Return (x, y) of the center of cell containing provided text 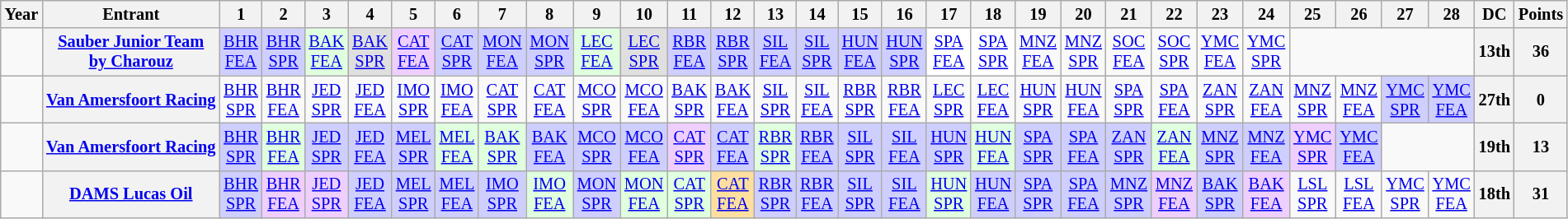
DC (1495, 14)
26 (1358, 14)
DAMS Lucas Oil (130, 194)
24 (1266, 14)
SOCSPR (1175, 52)
22 (1175, 14)
10 (643, 14)
25 (1312, 14)
13th (1495, 52)
23 (1220, 14)
27th (1495, 100)
20 (1084, 14)
9 (597, 14)
19th (1495, 147)
LSLFEA (1358, 194)
Year (21, 14)
16 (904, 14)
27 (1405, 14)
31 (1541, 194)
17 (949, 14)
LSLSPR (1312, 194)
4 (370, 14)
Entrant (130, 14)
2 (284, 14)
19 (1038, 14)
18 (993, 14)
28 (1452, 14)
Points (1541, 14)
15 (860, 14)
SOCFEA (1128, 52)
6 (457, 14)
8 (549, 14)
5 (414, 14)
11 (690, 14)
1 (241, 14)
7 (501, 14)
14 (817, 14)
36 (1541, 52)
Sauber Junior Teamby Charouz (130, 52)
3 (327, 14)
12 (732, 14)
18th (1495, 194)
0 (1541, 100)
21 (1128, 14)
